Detect which cell encompasses the target text, then output its (x, y) center coordinate. 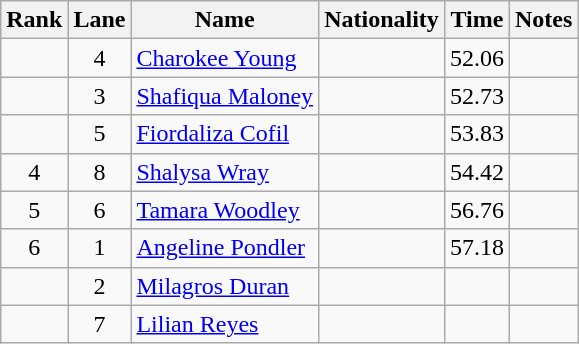
Lilian Reyes (225, 324)
Shafiqua Maloney (225, 96)
Milagros Duran (225, 286)
52.73 (476, 96)
8 (100, 172)
1 (100, 248)
Tamara Woodley (225, 210)
54.42 (476, 172)
53.83 (476, 134)
57.18 (476, 248)
7 (100, 324)
52.06 (476, 58)
Charokee Young (225, 58)
Shalysa Wray (225, 172)
Nationality (382, 20)
56.76 (476, 210)
Name (225, 20)
Lane (100, 20)
3 (100, 96)
Angeline Pondler (225, 248)
Time (476, 20)
Fiordaliza Cofil (225, 134)
Notes (543, 20)
Rank (34, 20)
2 (100, 286)
